Identify which cell holds the provided text, then report its [x, y] central coordinate. 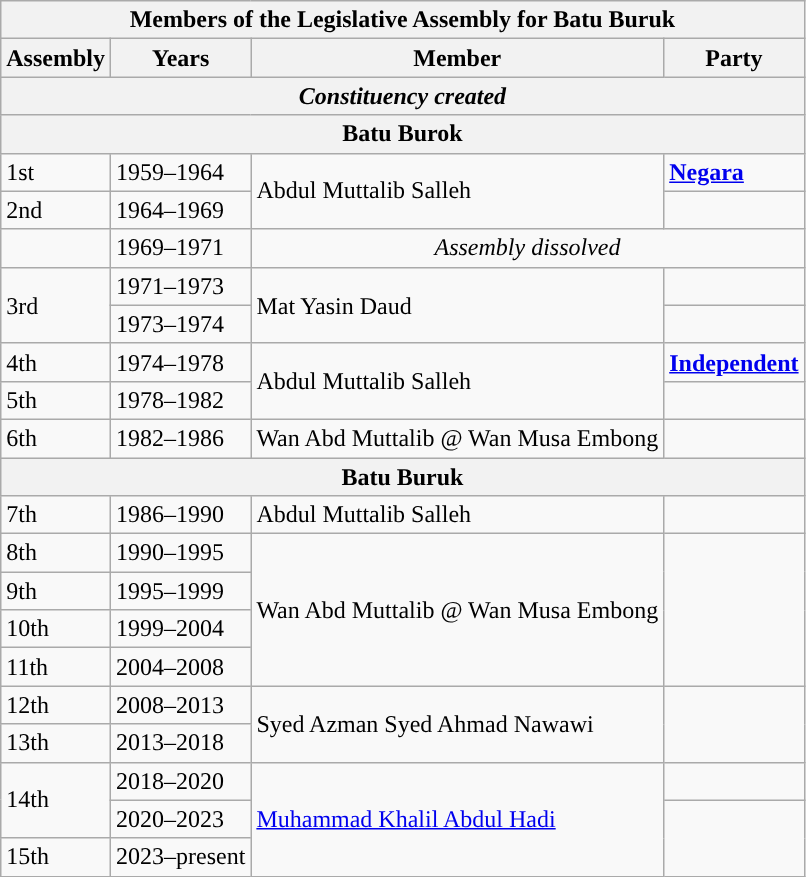
Assembly dissolved [528, 248]
1964–1969 [180, 210]
8th [56, 553]
13th [56, 743]
Syed Azman Syed Ahmad Nawawi [458, 724]
4th [56, 362]
Batu Burok [402, 134]
2018–2020 [180, 781]
10th [56, 629]
Constituency created [402, 96]
14th [56, 800]
1969–1971 [180, 248]
2020–2023 [180, 819]
Members of the Legislative Assembly for Batu Buruk [402, 20]
1974–1978 [180, 362]
1959–1964 [180, 172]
2nd [56, 210]
Mat Yasin Daud [458, 305]
1st [56, 172]
Assembly [56, 58]
Years [180, 58]
12th [56, 705]
1999–2004 [180, 629]
3rd [56, 305]
Independent [734, 362]
2004–2008 [180, 667]
Party [734, 58]
15th [56, 857]
2023–present [180, 857]
1982–1986 [180, 438]
1995–1999 [180, 591]
Muhammad Khalil Abdul Hadi [458, 819]
1986–1990 [180, 515]
7th [56, 515]
Member [458, 58]
6th [56, 438]
9th [56, 591]
11th [56, 667]
1978–1982 [180, 400]
1971–1973 [180, 286]
1973–1974 [180, 324]
Negara [734, 172]
2013–2018 [180, 743]
5th [56, 400]
Batu Buruk [402, 477]
1990–1995 [180, 553]
2008–2013 [180, 705]
